Provide the [x, y] coordinate of the cell's center where the given text is located.  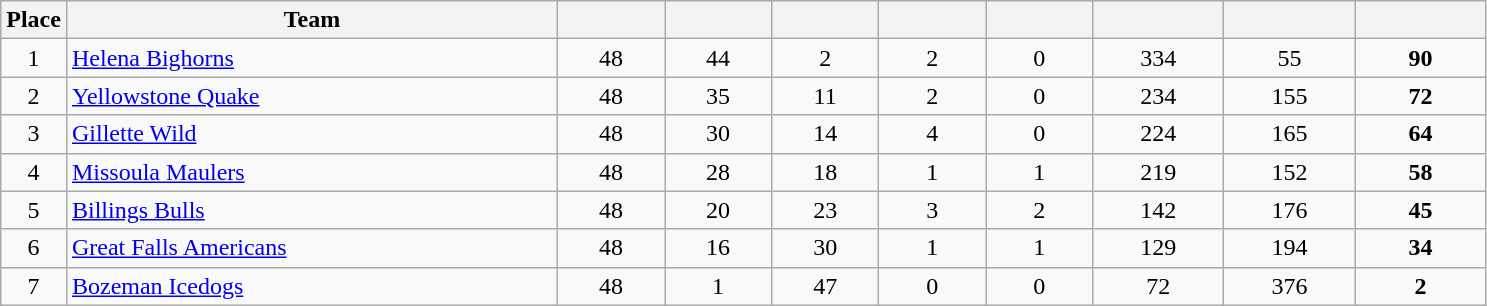
Yellowstone Quake [312, 96]
44 [718, 58]
165 [1290, 134]
47 [826, 286]
16 [718, 248]
142 [1158, 210]
152 [1290, 172]
5 [34, 210]
Helena Bighorns [312, 58]
28 [718, 172]
Billings Bulls [312, 210]
376 [1290, 286]
155 [1290, 96]
219 [1158, 172]
Great Falls Americans [312, 248]
34 [1420, 248]
6 [34, 248]
Gillette Wild [312, 134]
Missoula Maulers [312, 172]
23 [826, 210]
64 [1420, 134]
11 [826, 96]
Team [312, 20]
14 [826, 134]
234 [1158, 96]
20 [718, 210]
334 [1158, 58]
45 [1420, 210]
176 [1290, 210]
194 [1290, 248]
35 [718, 96]
129 [1158, 248]
224 [1158, 134]
58 [1420, 172]
18 [826, 172]
7 [34, 286]
Bozeman Icedogs [312, 286]
90 [1420, 58]
55 [1290, 58]
Place [34, 20]
